Return [x, y] of the center of cell containing provided text 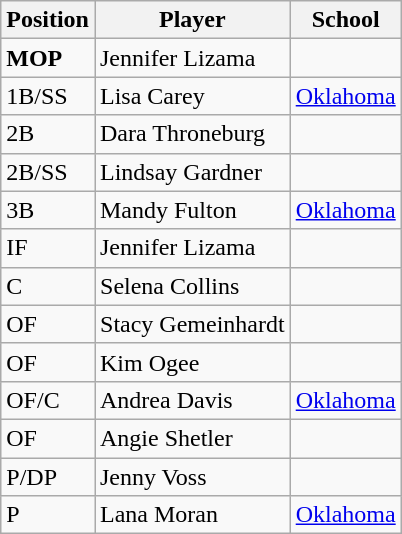
1B/SS [48, 96]
Lana Moran [192, 515]
Angie Shetler [192, 438]
Lindsay Gardner [192, 172]
Jenny Voss [192, 477]
3B [48, 210]
MOP [48, 58]
Kim Ogee [192, 362]
School [346, 20]
Lisa Carey [192, 96]
Dara Throneburg [192, 134]
Player [192, 20]
IF [48, 248]
P/DP [48, 477]
2B [48, 134]
2B/SS [48, 172]
Mandy Fulton [192, 210]
OF/C [48, 400]
Andrea Davis [192, 400]
P [48, 515]
C [48, 286]
Selena Collins [192, 286]
Stacy Gemeinhardt [192, 324]
Position [48, 20]
